Scan for the cell matching the given text and deliver its (x, y) coordinate at center. 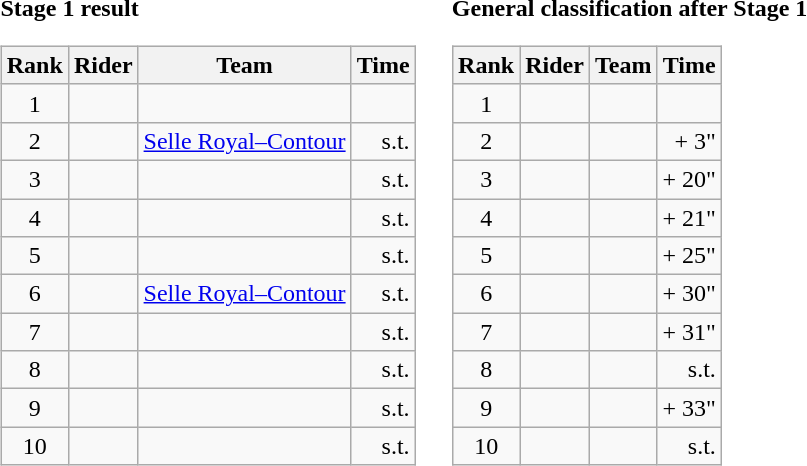
+ 21" (689, 217)
+ 30" (689, 294)
+ 31" (689, 332)
+ 3" (689, 141)
+ 20" (689, 179)
+ 25" (689, 256)
+ 33" (689, 408)
